Locate the cell with the specified text and output its [X, Y] center coordinate. 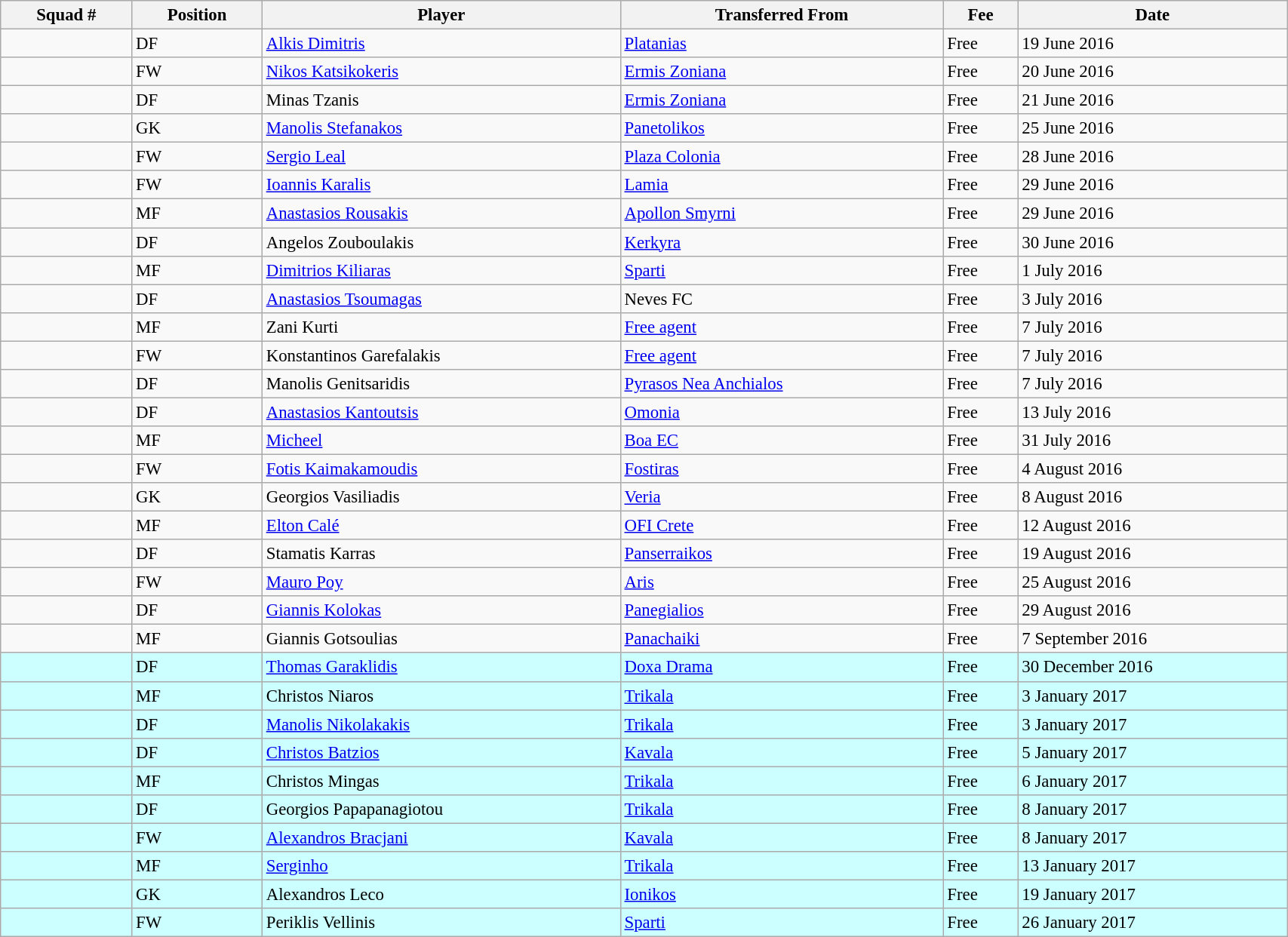
25 June 2016 [1153, 128]
Periklis Vellinis [441, 923]
3 July 2016 [1153, 299]
19 August 2016 [1153, 554]
Aris [782, 582]
Player [441, 15]
Thomas Garaklidis [441, 668]
28 June 2016 [1153, 157]
Sergio Leal [441, 157]
Fotis Kaimakamoudis [441, 468]
Position [198, 15]
Apollon Smyrni [782, 214]
Boa EC [782, 441]
Omonia [782, 412]
Dimitrios Kiliaras [441, 270]
Pyrasos Nea Anchialos [782, 384]
29 August 2016 [1153, 610]
Anastasios Rousakis [441, 214]
Georgios Papapanagiotou [441, 810]
Doxa Drama [782, 668]
Fee [981, 15]
5 January 2017 [1153, 752]
Panserraikos [782, 554]
Plaza Colonia [782, 157]
Manolis Genitsaridis [441, 384]
1 July 2016 [1153, 270]
Alexandros Bracjani [441, 837]
12 August 2016 [1153, 526]
Zani Kurti [441, 327]
8 August 2016 [1153, 497]
19 January 2017 [1153, 894]
31 July 2016 [1153, 441]
OFI Crete [782, 526]
30 June 2016 [1153, 242]
7 September 2016 [1153, 639]
Veria [782, 497]
Fostiras [782, 468]
Christos Niaros [441, 696]
Transferred From [782, 15]
Alkis Dimitris [441, 44]
Neves FC [782, 299]
Kerkyra [782, 242]
Squad # [66, 15]
26 January 2017 [1153, 923]
Giannis Gotsoulias [441, 639]
13 January 2017 [1153, 866]
21 June 2016 [1153, 100]
Stamatis Karras [441, 554]
Panachaiki [782, 639]
4 August 2016 [1153, 468]
19 June 2016 [1153, 44]
Christos Mingas [441, 781]
Date [1153, 15]
30 December 2016 [1153, 668]
Giannis Kolokas [441, 610]
Lamia [782, 185]
Manolis Nikolakakis [441, 724]
Christos Batzios [441, 752]
Angelos Zouboulakis [441, 242]
Manolis Stefanakos [441, 128]
Georgios Vasiliadis [441, 497]
Konstantinos Garefalakis [441, 355]
13 July 2016 [1153, 412]
Anastasios Tsoumagas [441, 299]
Panetolikos [782, 128]
Mauro Poy [441, 582]
Nikos Katsikokeris [441, 72]
6 January 2017 [1153, 781]
20 June 2016 [1153, 72]
Ioannis Karalis [441, 185]
Minas Tzanis [441, 100]
Panegialios [782, 610]
Elton Calé [441, 526]
25 August 2016 [1153, 582]
Serginho [441, 866]
Ionikos [782, 894]
Anastasios Kantoutsis [441, 412]
Platanias [782, 44]
Micheel [441, 441]
Alexandros Leco [441, 894]
